Scan for the cell matching the given text and deliver its [X, Y] coordinate at center. 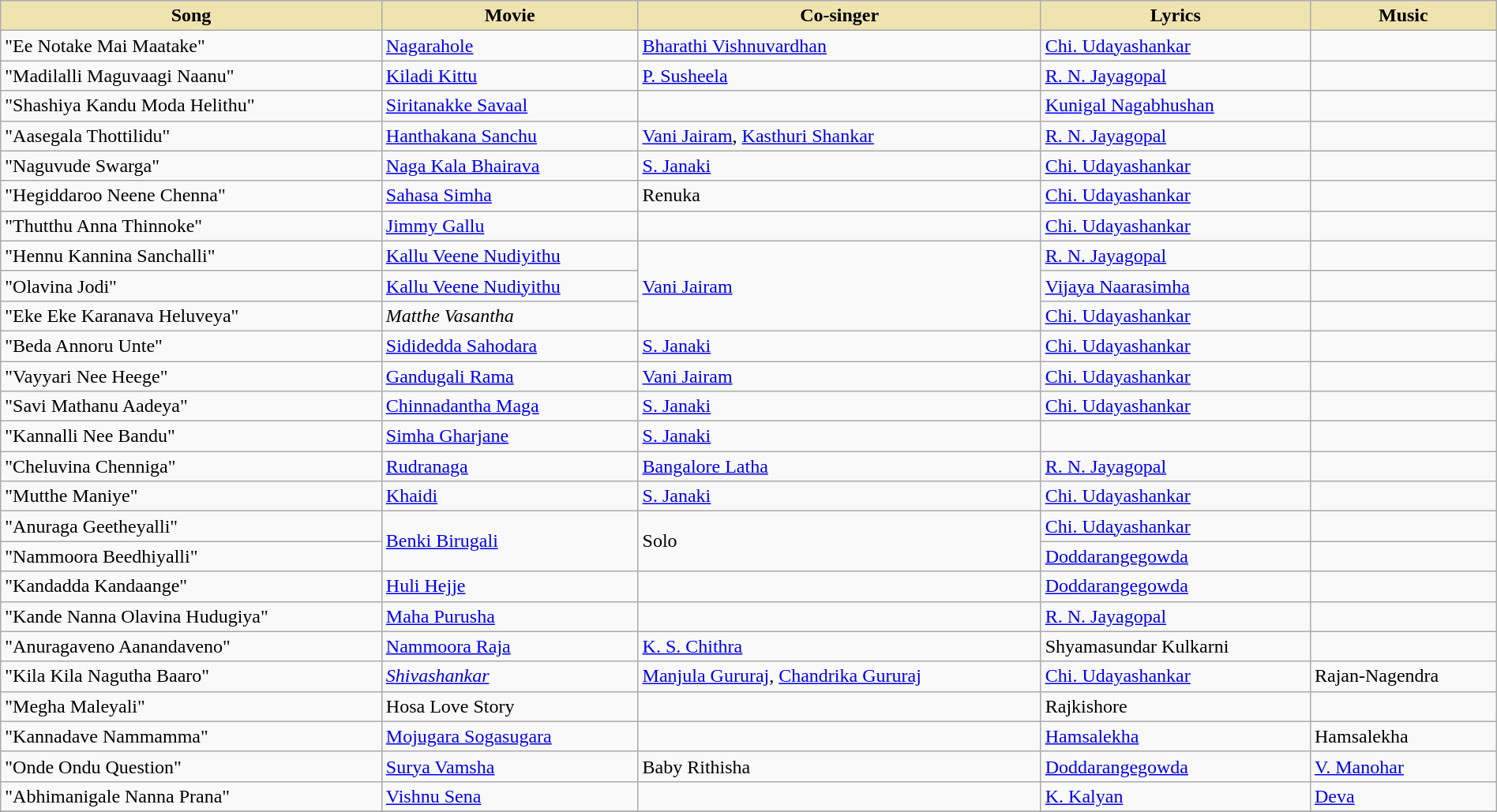
Shyamasundar Kulkarni [1175, 646]
"Hegiddaroo Neene Chenna" [191, 196]
"Thutthu Anna Thinnoke" [191, 226]
Vani Jairam, Kasthuri Shankar [839, 136]
Hanthakana Sanchu [510, 136]
Naga Kala Bhairava [510, 166]
Khaidi [510, 496]
Music [1403, 16]
Chinnadantha Maga [510, 406]
Song [191, 16]
"Anuragaveno Aanandaveno" [191, 646]
"Naguvude Swarga" [191, 166]
"Mutthe Maniye" [191, 496]
"Abhimanigale Nanna Prana" [191, 796]
Bharathi Vishnuvardhan [839, 46]
Mojugara Sogasugara [510, 736]
"Madilalli Maguvaagi Naanu" [191, 76]
Shivashankar [510, 676]
Vishnu Sena [510, 796]
Jimmy Gallu [510, 226]
Maha Purusha [510, 616]
Nagarahole [510, 46]
V. Manohar [1403, 766]
Bangalore Latha [839, 466]
Gandugali Rama [510, 376]
Vijaya Naarasimha [1175, 286]
"Nammoora Beedhiyalli" [191, 556]
Deva [1403, 796]
Kunigal Nagabhushan [1175, 106]
Manjula Gururaj, Chandrika Gururaj [839, 676]
Sahasa Simha [510, 196]
"Onde Ondu Question" [191, 766]
Kiladi Kittu [510, 76]
Nammoora Raja [510, 646]
"Savi Mathanu Aadeya" [191, 406]
"Kandadda Kandaange" [191, 586]
"Shashiya Kandu Moda Helithu" [191, 106]
Co-singer [839, 16]
Benki Birugali [510, 541]
"Olavina Jodi" [191, 286]
"Megha Maleyali" [191, 706]
Rajan-Nagendra [1403, 676]
Huli Hejje [510, 586]
"Ee Notake Mai Maatake" [191, 46]
Hosa Love Story [510, 706]
P. Susheela [839, 76]
"Kila Kila Nagutha Baaro" [191, 676]
Renuka [839, 196]
Siritanakke Savaal [510, 106]
Baby Rithisha [839, 766]
"Anuraga Geetheyalli" [191, 526]
Sididedda Sahodara [510, 346]
"Vayyari Nee Heege" [191, 376]
Rajkishore [1175, 706]
Solo [839, 541]
Rudranaga [510, 466]
K. S. Chithra [839, 646]
Lyrics [1175, 16]
"Kande Nanna Olavina Hudugiya" [191, 616]
"Aasegala Thottilidu" [191, 136]
"Kannalli Nee Bandu" [191, 436]
"Kannadave Nammamma" [191, 736]
"Beda Annoru Unte" [191, 346]
Movie [510, 16]
Surya Vamsha [510, 766]
Matthe Vasantha [510, 316]
"Hennu Kannina Sanchalli" [191, 256]
K. Kalyan [1175, 796]
"Cheluvina Chenniga" [191, 466]
Simha Gharjane [510, 436]
"Eke Eke Karanava Heluveya" [191, 316]
